For the text-containing cell, return its midpoint in (X, Y) coordinate format. 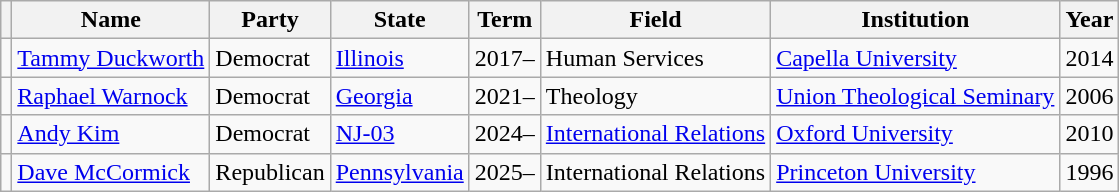
Tammy Duckworth (111, 58)
2021– (504, 96)
Union Theological Seminary (916, 96)
2017– (504, 58)
2025– (504, 172)
Andy Kim (111, 134)
State (400, 20)
Field (655, 20)
Raphael Warnock (111, 96)
Dave McCormick (111, 172)
Party (270, 20)
Term (504, 20)
Name (111, 20)
Georgia (400, 96)
Institution (916, 20)
Capella University (916, 58)
Pennsylvania (400, 172)
Year (1090, 20)
NJ-03 (400, 134)
Theology (655, 96)
Illinois (400, 58)
2010 (1090, 134)
Human Services (655, 58)
Oxford University (916, 134)
2006 (1090, 96)
2024– (504, 134)
2014 (1090, 58)
1996 (1090, 172)
Republican (270, 172)
Princeton University (916, 172)
